Return the [X, Y] coordinate for the center point of the cell that contains the specified text.  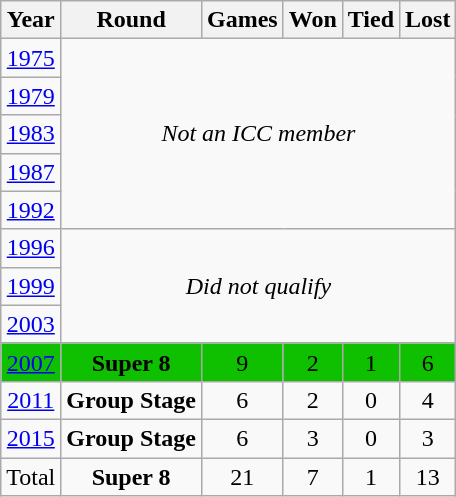
1987 [31, 172]
2011 [31, 400]
7 [312, 477]
2015 [31, 438]
Lost [428, 20]
Games [242, 20]
Not an ICC member [258, 134]
Total [31, 477]
1979 [31, 96]
1975 [31, 58]
1999 [31, 286]
21 [242, 477]
Did not qualify [258, 286]
1992 [31, 210]
2003 [31, 324]
4 [428, 400]
1983 [31, 134]
1996 [31, 248]
2007 [31, 362]
Year [31, 20]
9 [242, 362]
Tied [370, 20]
Round [132, 20]
Won [312, 20]
13 [428, 477]
